For the text-containing cell, return its midpoint in [x, y] coordinate format. 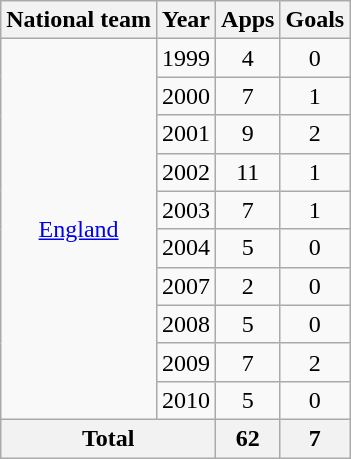
2004 [186, 248]
2001 [186, 134]
62 [248, 438]
Year [186, 20]
2003 [186, 210]
2010 [186, 400]
England [79, 230]
2002 [186, 172]
National team [79, 20]
2007 [186, 286]
4 [248, 58]
2000 [186, 96]
1999 [186, 58]
2008 [186, 324]
Total [108, 438]
9 [248, 134]
11 [248, 172]
Goals [315, 20]
Apps [248, 20]
2009 [186, 362]
